Find where the given text appears and provide that cell's center as [X, Y] coordinate. 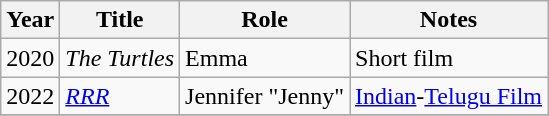
Emma [265, 58]
Year [30, 20]
Indian-Telugu Film [449, 96]
2022 [30, 96]
The Turtles [120, 58]
Role [265, 20]
RRR [120, 96]
Jennifer "Jenny" [265, 96]
Title [120, 20]
Notes [449, 20]
2020 [30, 58]
Short film [449, 58]
